Search for the cell housing the specified text and yield its [X, Y] center coordinate. 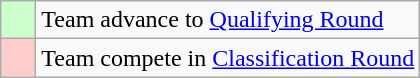
Team advance to Qualifying Round [228, 20]
Team compete in Classification Round [228, 58]
